Extract the (x, y) coordinate from the center of the cell holding the provided text.  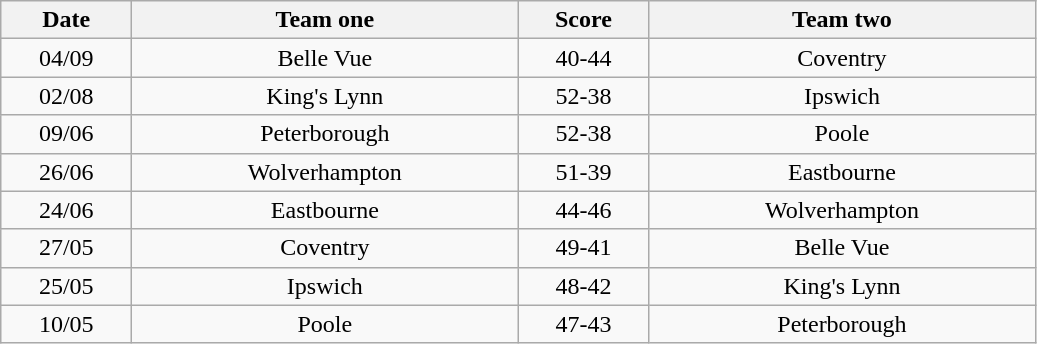
51-39 (584, 172)
26/06 (66, 172)
Team two (842, 20)
Date (66, 20)
40-44 (584, 58)
10/05 (66, 324)
09/06 (66, 134)
48-42 (584, 286)
24/06 (66, 210)
49-41 (584, 248)
Team one (325, 20)
47-43 (584, 324)
04/09 (66, 58)
Score (584, 20)
02/08 (66, 96)
27/05 (66, 248)
25/05 (66, 286)
44-46 (584, 210)
